Scan for the cell matching the given text and deliver its [X, Y] coordinate at center. 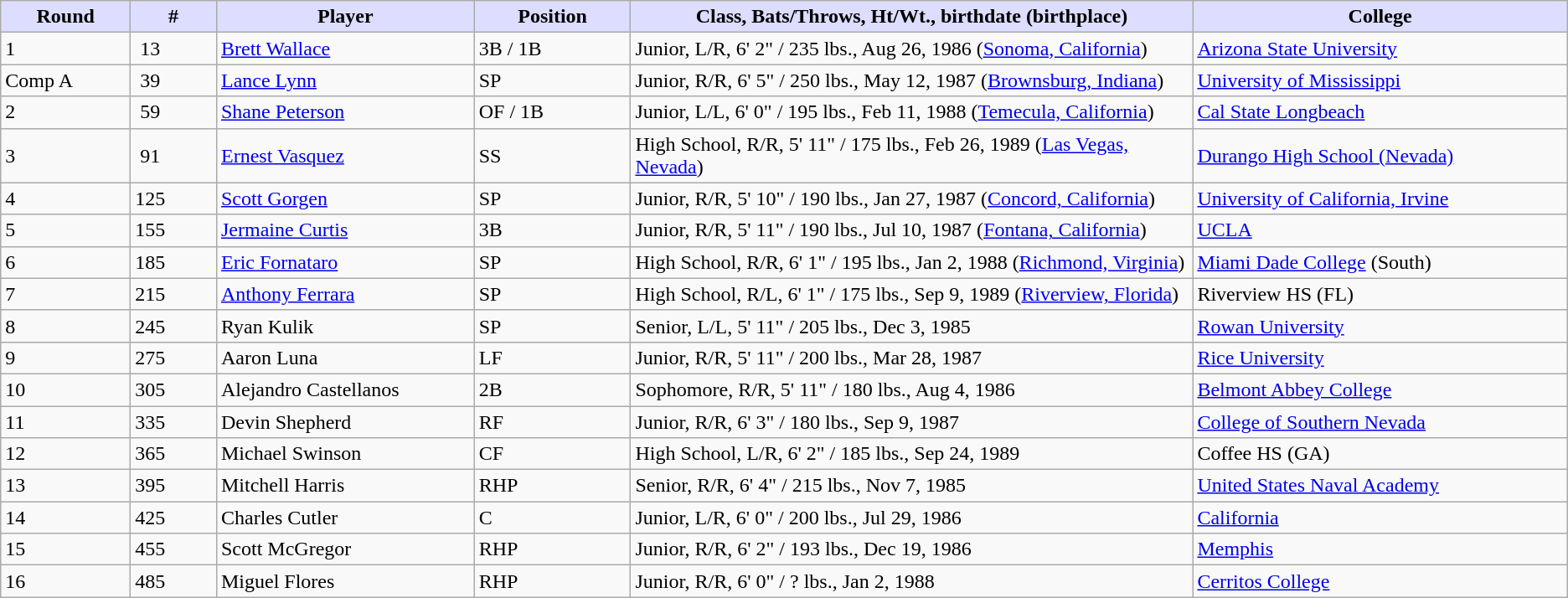
Rowan University [1380, 326]
Lance Lynn [345, 80]
C [553, 518]
High School, R/R, 5' 11" / 175 lbs., Feb 26, 1989 (Las Vegas, Nevada) [911, 156]
Senior, L/L, 5' 11" / 205 lbs., Dec 3, 1985 [911, 326]
Shane Peterson [345, 112]
Riverview HS (FL) [1380, 294]
Junior, L/R, 6' 2" / 235 lbs., Aug 26, 1986 (Sonoma, California) [911, 49]
California [1380, 518]
Junior, R/R, 6' 5" / 250 lbs., May 12, 1987 (Brownsburg, Indiana) [911, 80]
Junior, R/R, 6' 0" / ? lbs., Jan 2, 1988 [911, 581]
7 [65, 294]
Junior, R/R, 6' 2" / 193 lbs., Dec 19, 1986 [911, 549]
8 [65, 326]
485 [174, 581]
3B [553, 230]
245 [174, 326]
Comp A [65, 80]
455 [174, 549]
1 [65, 49]
Aaron Luna [345, 358]
College of Southern Nevada [1380, 421]
185 [174, 262]
125 [174, 198]
University of California, Irvine [1380, 198]
High School, R/L, 6' 1" / 175 lbs., Sep 9, 1989 (Riverview, Florida) [911, 294]
10 [65, 389]
Belmont Abbey College [1380, 389]
3 [65, 156]
305 [174, 389]
Class, Bats/Throws, Ht/Wt., birthdate (birthplace) [911, 17]
Position [553, 17]
Anthony Ferrara [345, 294]
# [174, 17]
335 [174, 421]
Junior, R/R, 6' 3" / 180 lbs., Sep 9, 1987 [911, 421]
215 [174, 294]
High School, L/R, 6' 2" / 185 lbs., Sep 24, 1989 [911, 454]
Arizona State University [1380, 49]
15 [65, 549]
Durango High School (Nevada) [1380, 156]
4 [65, 198]
Sophomore, R/R, 5' 11" / 180 lbs., Aug 4, 1986 [911, 389]
365 [174, 454]
91 [174, 156]
Player [345, 17]
High School, R/R, 6' 1" / 195 lbs., Jan 2, 1988 (Richmond, Virginia) [911, 262]
Miami Dade College (South) [1380, 262]
5 [65, 230]
12 [65, 454]
Memphis [1380, 549]
LF [553, 358]
Brett Wallace [345, 49]
United States Naval Academy [1380, 486]
Coffee HS (GA) [1380, 454]
Jermaine Curtis [345, 230]
Junior, L/R, 6' 0" / 200 lbs., Jul 29, 1986 [911, 518]
Eric Fornataro [345, 262]
14 [65, 518]
Alejandro Castellanos [345, 389]
Scott McGregor [345, 549]
RF [553, 421]
Senior, R/R, 6' 4" / 215 lbs., Nov 7, 1985 [911, 486]
155 [174, 230]
2B [553, 389]
39 [174, 80]
Round [65, 17]
SS [553, 156]
395 [174, 486]
Michael Swinson [345, 454]
59 [174, 112]
UCLA [1380, 230]
6 [65, 262]
Charles Cutler [345, 518]
Junior, R/R, 5' 11" / 190 lbs., Jul 10, 1987 (Fontana, California) [911, 230]
2 [65, 112]
Junior, L/L, 6' 0" / 195 lbs., Feb 11, 1988 (Temecula, California) [911, 112]
Junior, R/R, 5' 10" / 190 lbs., Jan 27, 1987 (Concord, California) [911, 198]
OF / 1B [553, 112]
Rice University [1380, 358]
Scott Gorgen [345, 198]
Ernest Vasquez [345, 156]
16 [65, 581]
9 [65, 358]
Cal State Longbeach [1380, 112]
11 [65, 421]
425 [174, 518]
Devin Shepherd [345, 421]
Ryan Kulik [345, 326]
Cerritos College [1380, 581]
3B / 1B [553, 49]
275 [174, 358]
CF [553, 454]
University of Mississippi [1380, 80]
Miguel Flores [345, 581]
College [1380, 17]
Junior, R/R, 5' 11" / 200 lbs., Mar 28, 1987 [911, 358]
Mitchell Harris [345, 486]
